Output the [x, y] coordinate of the center of the cell containing the given text.  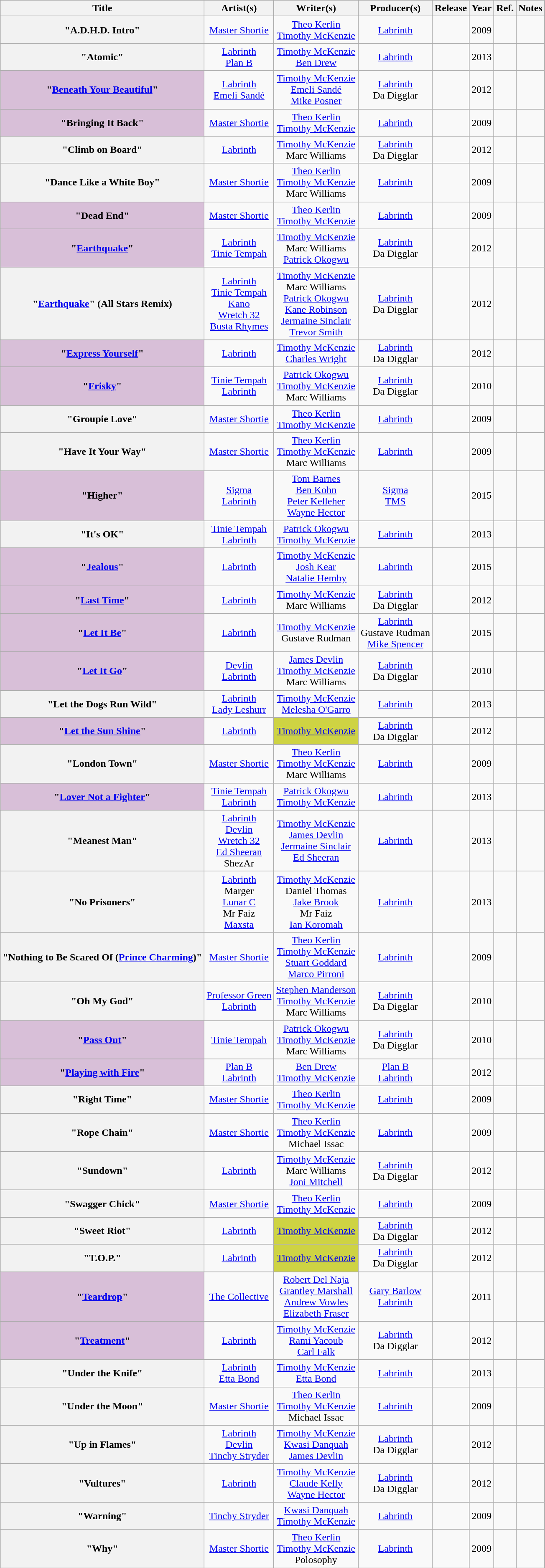
Timothy McKenzieMelesha O'Garro [316, 704]
Theo KerlinTimothy McKenzieStuart GoddardMarco Pirroni [316, 957]
"Rope Chain" [102, 1132]
LabrinthEmeli Sandé [239, 90]
Timothy McKenzieGustave Rudman [316, 633]
Ben DrewTimothy McKenzie [316, 1072]
Title [102, 8]
"A.D.H.D. Intro" [102, 30]
Notes [530, 8]
Stephen MandersonTimothy McKenzieMarc Williams [316, 1001]
Timothy McKenzieJames DevlinJermaine SinclairEd Sheeran [316, 841]
LabrinthDevlinWretch 32Ed SheeranShezAr [239, 841]
LabrinthPlan B [239, 57]
"Let It Be" [102, 633]
"London Town" [102, 764]
Tinchy Stryder [239, 1516]
Timothy McKenzieEtta Bond [316, 1373]
LabrinthMargerLunar CMr FaizMaxsta [239, 902]
"Dead End" [102, 215]
"Playing with Fire" [102, 1072]
"Dance Like a White Boy" [102, 182]
"Pass Out" [102, 1040]
"Meanest Man" [102, 841]
2011 [481, 1296]
LabrinthLady Leshurr [239, 704]
Gary BarlowLabrinth [395, 1296]
Timothy McKenzieClaude KellyWayne Hector [316, 1483]
LabrinthTinie TempahKanoWretch 32Busta Rhymes [239, 303]
Timothy McKenzieMarc WilliamsPatrick OkogwuKane RobinsonJermaine SinclairTrevor Smith [316, 303]
LabrinthTinie Tempah [239, 248]
"Express Yourself" [102, 353]
Timothy McKenzieEmeli SandéMike Posner [316, 90]
"Bringing It Back" [102, 123]
"Up in Flames" [102, 1444]
"Oh My God" [102, 1001]
Timothy McKenzieDaniel ThomasJake BrookMr FaizIan Koromah [316, 902]
"Under the Knife" [102, 1373]
"Let the Sun Shine" [102, 731]
Writer(s) [316, 8]
Timothy McKenzieMarc WilliamsJoni Mitchell [316, 1171]
"Why" [102, 1548]
Professor GreenLabrinth [239, 1001]
"Earthquake" (All Stars Remix) [102, 303]
"Groupie Love" [102, 418]
Timothy McKenzieJosh KearNatalie Hemby [316, 567]
"Have It Your Way" [102, 452]
Timothy McKenzieCharles Wright [316, 353]
"Frisky" [102, 386]
Timothy McKenzieKwasi DanquahJames Devlin [316, 1444]
Release [451, 8]
Year [481, 8]
"Treatment" [102, 1340]
"Vultures" [102, 1483]
Timothy McKenzieMarc WilliamsPatrick Okogwu [316, 248]
"Warning" [102, 1516]
Theo KerlinTimothy McKenziePolosophy [316, 1548]
"Jealous" [102, 567]
"Nothing to Be Scared Of (Prince Charming)" [102, 957]
"Right Time" [102, 1100]
Tom BarnesBen KohnPeter KelleherWayne Hector [316, 496]
"Swagger Chick" [102, 1203]
"Under the Moon" [102, 1406]
"Let It Go" [102, 671]
"Beneath Your Beautiful" [102, 90]
Tinie Tempah [239, 1040]
"Climb on Board" [102, 149]
"No Prisoners" [102, 902]
"Earthquake" [102, 248]
Kwasi DanquahTimothy McKenzie [316, 1516]
The Collective [239, 1296]
James DevlinTimothy McKenzieMarc Williams [316, 671]
Producer(s) [395, 8]
Ref. [505, 8]
"Lover Not a Fighter" [102, 797]
Timothy McKenzieBen Drew [316, 57]
"Atomic" [102, 57]
SigmaTMS [395, 496]
Timothy McKenzieRami YacoubCarl Falk [316, 1340]
"Let the Dogs Run Wild" [102, 704]
"T.O.P." [102, 1258]
LabrinthDevlinTinchy Stryder [239, 1444]
"Sweet Riot" [102, 1231]
LabrinthGustave RudmanMike Spencer [395, 633]
"Sundown" [102, 1171]
Artist(s) [239, 8]
SigmaLabrinth [239, 496]
DevlinLabrinth [239, 671]
"Last Time" [102, 600]
Robert Del NajaGrantley MarshallAndrew VowlesElizabeth Fraser [316, 1296]
"Teardrop" [102, 1296]
"Higher" [102, 496]
LabrinthEtta Bond [239, 1373]
"It's OK" [102, 534]
